Determine the (X, Y) coordinate at the center of the cell enclosing the given text.  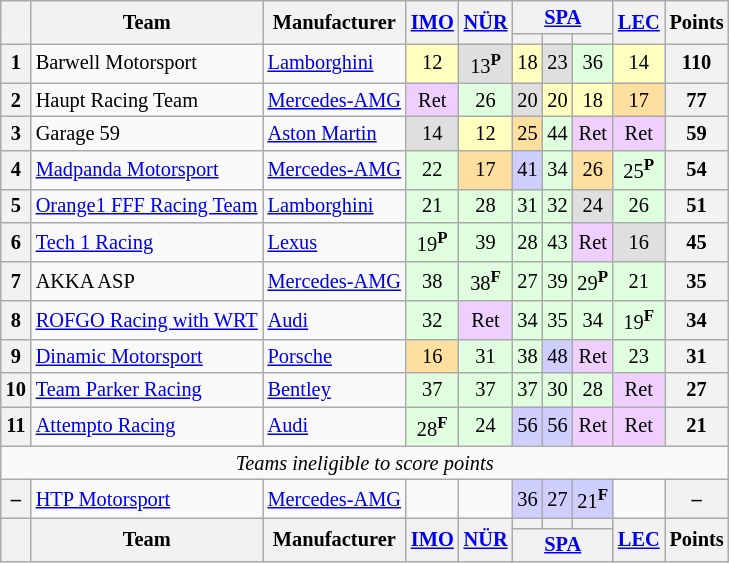
29P (593, 280)
25 (527, 133)
38F (486, 280)
48 (557, 356)
Barwell Motorsport (147, 64)
ROFGO Racing with WRT (147, 320)
Attempto Racing (147, 426)
HTP Motorsport (147, 498)
30 (557, 390)
8 (16, 320)
2 (16, 100)
25P (639, 170)
Bentley (334, 390)
Porsche (334, 356)
Lexus (334, 242)
19P (432, 242)
110 (697, 64)
22 (432, 170)
28F (432, 426)
Garage 59 (147, 133)
5 (16, 206)
AKKA ASP (147, 280)
44 (557, 133)
41 (527, 170)
51 (697, 206)
4 (16, 170)
Team Parker Racing (147, 390)
43 (557, 242)
9 (16, 356)
54 (697, 170)
6 (16, 242)
Orange1 FFF Racing Team (147, 206)
Madpanda Motorsport (147, 170)
1 (16, 64)
Tech 1 Racing (147, 242)
3 (16, 133)
77 (697, 100)
10 (16, 390)
11 (16, 426)
Dinamic Motorsport (147, 356)
Haupt Racing Team (147, 100)
Aston Martin (334, 133)
Teams ineligible to score points (365, 463)
13P (486, 64)
7 (16, 280)
19F (639, 320)
59 (697, 133)
21F (593, 498)
45 (697, 242)
